For the text-containing cell, return its midpoint in [X, Y] coordinate format. 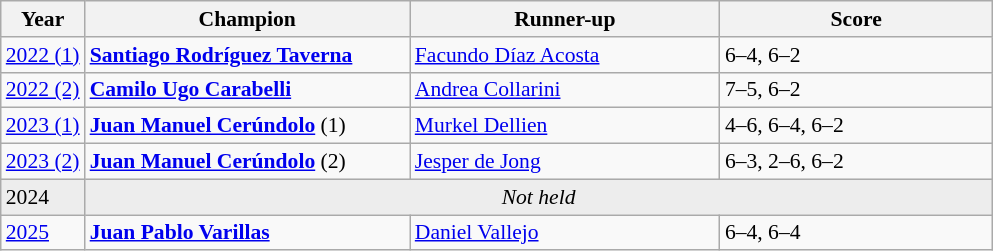
7–5, 6–2 [856, 90]
4–6, 6–4, 6–2 [856, 126]
2023 (1) [43, 126]
Daniel Vallejo [565, 233]
2024 [43, 197]
Juan Manuel Cerúndolo (1) [248, 126]
Score [856, 19]
Camilo Ugo Carabelli [248, 90]
Juan Pablo Varillas [248, 233]
Champion [248, 19]
Jesper de Jong [565, 162]
6–4, 6–2 [856, 55]
Facundo Díaz Acosta [565, 55]
Juan Manuel Cerúndolo (2) [248, 162]
Not held [539, 197]
Runner-up [565, 19]
2023 (2) [43, 162]
Andrea Collarini [565, 90]
2022 (1) [43, 55]
6–4, 6–4 [856, 233]
Murkel Dellien [565, 126]
Year [43, 19]
2025 [43, 233]
2022 (2) [43, 90]
Santiago Rodríguez Taverna [248, 55]
6–3, 2–6, 6–2 [856, 162]
